Capture the cell that displays the provided text and extract its [x, y] central coordinate. 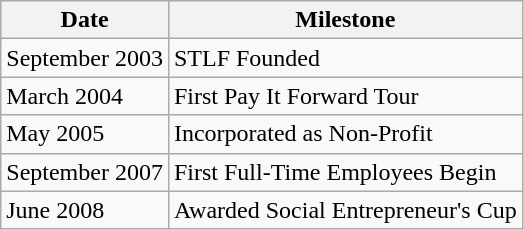
September 2003 [85, 58]
Incorporated as Non-Profit [345, 134]
Awarded Social Entrepreneur's Cup [345, 210]
May 2005 [85, 134]
STLF Founded [345, 58]
Date [85, 20]
First Full-Time Employees Begin [345, 172]
March 2004 [85, 96]
First Pay It Forward Tour [345, 96]
Milestone [345, 20]
September 2007 [85, 172]
June 2008 [85, 210]
